Detect which cell encompasses the target text, then output its (X, Y) center coordinate. 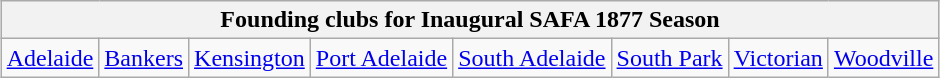
Woodville (883, 58)
Bankers (144, 58)
Kensington (250, 58)
Victorian (778, 58)
Port Adelaide (381, 58)
Adelaide (50, 58)
Founding clubs for Inaugural SAFA 1877 Season (470, 20)
South Adelaide (532, 58)
South Park (670, 58)
